Search for the cell housing the specified text and yield its [X, Y] center coordinate. 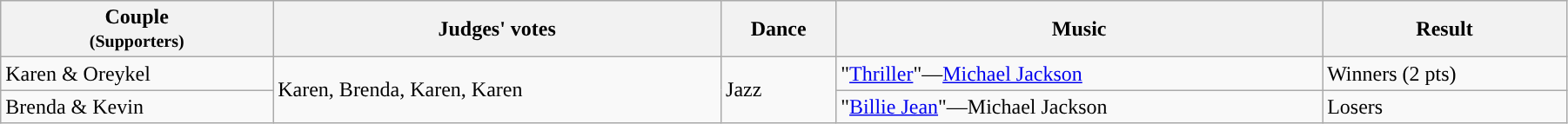
Karen, Brenda, Karen, Karen [498, 90]
Winners (2 pts) [1444, 74]
Judges' votes [498, 29]
Karen & Oreykel [137, 74]
Result [1444, 29]
Dance [779, 29]
Jazz [779, 90]
Couple(Supporters) [137, 29]
Music [1079, 29]
Brenda & Kevin [137, 107]
"Billie Jean"—Michael Jackson [1079, 107]
"Thriller"—Michael Jackson [1079, 74]
Losers [1444, 107]
